Determine the [x, y] coordinate at the center of the cell enclosing the given text.  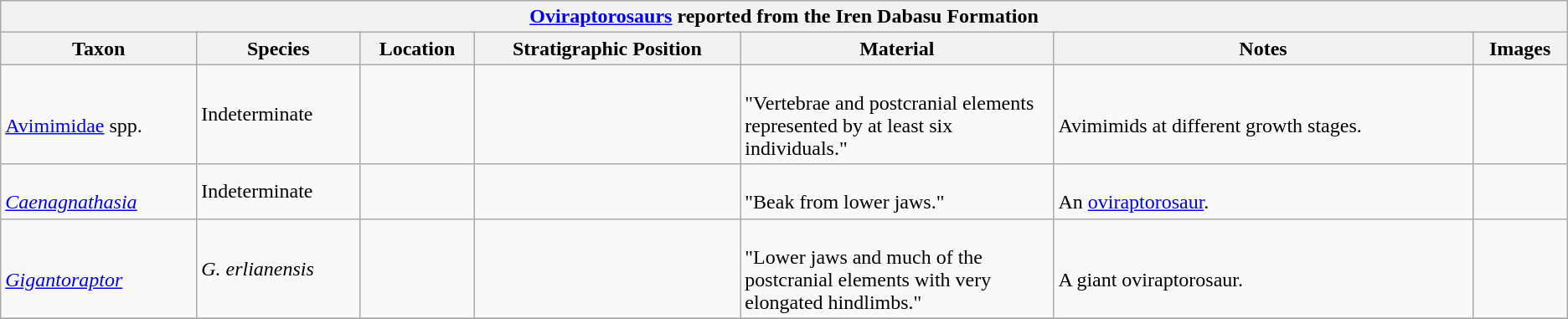
An oviraptorosaur. [1263, 191]
"Lower jaws and much of the postcranial elements with very elongated hindlimbs." [897, 268]
Material [897, 49]
Avimimids at different growth stages. [1263, 114]
G. erlianensis [278, 268]
Species [278, 49]
Taxon [99, 49]
Oviraptorosaurs reported from the Iren Dabasu Formation [784, 17]
A giant oviraptorosaur. [1263, 268]
"Beak from lower jaws." [897, 191]
"Vertebrae and postcranial elements represented by at least six individuals." [897, 114]
Caenagnathasia [99, 191]
Gigantoraptor [99, 268]
Avimimidae spp. [99, 114]
Notes [1263, 49]
Images [1519, 49]
Stratigraphic Position [607, 49]
Location [417, 49]
